Pinpoint the cell where the given text exists, returning its [X, Y] midpoint coordinate. 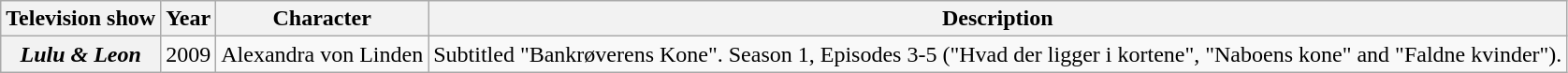
2009 [189, 54]
Alexandra von Linden [322, 54]
Subtitled "Bankrøverens Kone". Season 1, Episodes 3-5 ("Hvad der ligger i kortene", "Naboens kone" and "Faldne kvinder"). [997, 54]
Character [322, 19]
Description [997, 19]
Year [189, 19]
Television show [80, 19]
Lulu & Leon [80, 54]
